Scan for the cell matching the given text and deliver its [x, y] coordinate at center. 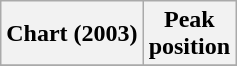
Peakposition [189, 34]
Chart (2003) [72, 34]
